Output the [X, Y] coordinate of the center of the cell containing the given text.  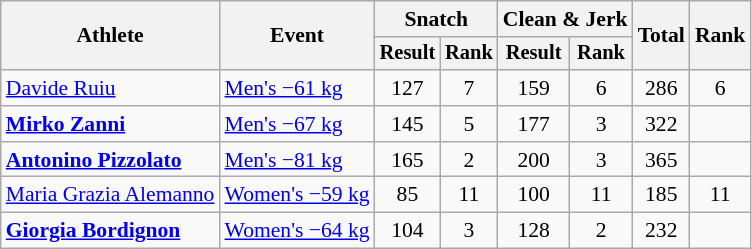
322 [662, 124]
Snatch [436, 19]
85 [408, 195]
Women's −59 kg [296, 195]
177 [534, 124]
165 [408, 160]
Giorgia Bordignon [110, 231]
Davide Ruiu [110, 88]
Men's −81 kg [296, 160]
Antonino Pizzolato [110, 160]
159 [534, 88]
232 [662, 231]
100 [534, 195]
5 [469, 124]
128 [534, 231]
365 [662, 160]
145 [408, 124]
Mirko Zanni [110, 124]
127 [408, 88]
286 [662, 88]
Total [662, 36]
Women's −64 kg [296, 231]
Men's −61 kg [296, 88]
200 [534, 160]
Athlete [110, 36]
Men's −67 kg [296, 124]
7 [469, 88]
104 [408, 231]
Clean & Jerk [566, 19]
185 [662, 195]
Event [296, 36]
Maria Grazia Alemanno [110, 195]
